Scan for the cell matching the given text and deliver its (X, Y) coordinate at center. 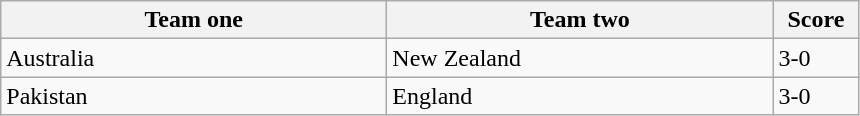
Score (816, 20)
Team two (580, 20)
Australia (194, 58)
New Zealand (580, 58)
England (580, 96)
Pakistan (194, 96)
Team one (194, 20)
